Identify which cell holds the provided text, then report its [X, Y] central coordinate. 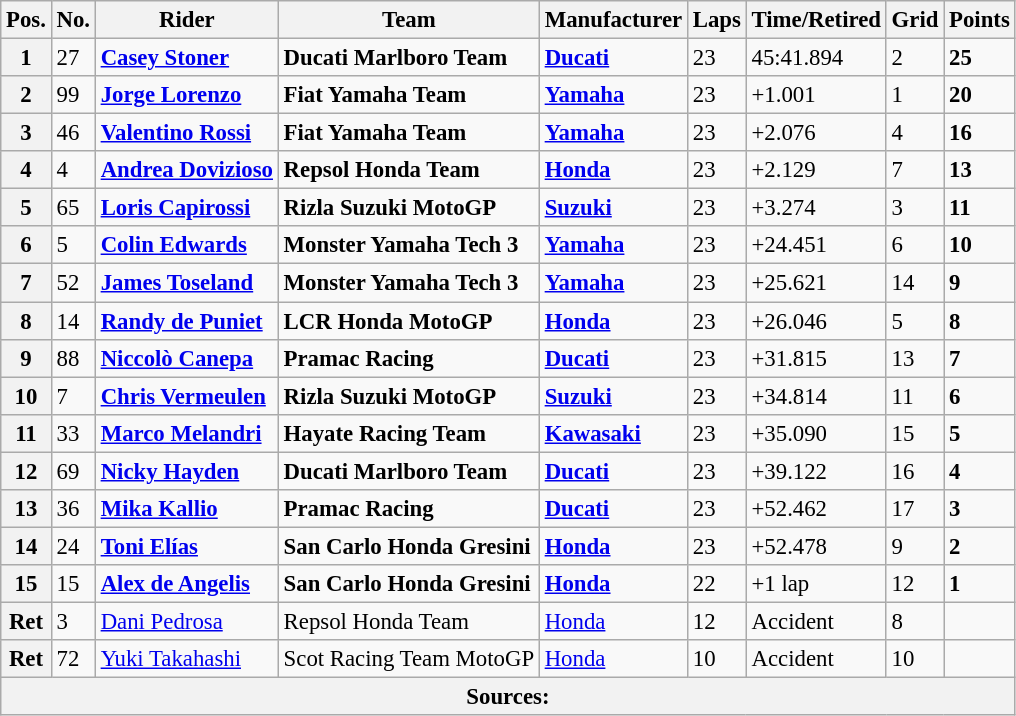
+52.478 [816, 546]
Points [980, 20]
+26.046 [816, 321]
Colin Edwards [186, 245]
+35.090 [816, 433]
+1.001 [816, 95]
Team [408, 20]
45:41.894 [816, 58]
46 [73, 133]
Loris Capirossi [186, 208]
No. [73, 20]
Rider [186, 20]
Hayate Racing Team [408, 433]
Mika Kallio [186, 509]
Manufacturer [613, 20]
Casey Stoner [186, 58]
Sources: [508, 697]
+34.814 [816, 396]
69 [73, 471]
88 [73, 358]
Chris Vermeulen [186, 396]
33 [73, 433]
Niccolò Canepa [186, 358]
99 [73, 95]
17 [914, 509]
Pos. [26, 20]
Time/Retired [816, 20]
Randy de Puniet [186, 321]
LCR Honda MotoGP [408, 321]
+3.274 [816, 208]
65 [73, 208]
+52.462 [816, 509]
20 [980, 95]
24 [73, 546]
22 [716, 584]
+24.451 [816, 245]
36 [73, 509]
25 [980, 58]
52 [73, 283]
Kawasaki [613, 433]
Scot Racing Team MotoGP [408, 659]
Valentino Rossi [186, 133]
+31.815 [816, 358]
Nicky Hayden [186, 471]
+25.621 [816, 283]
Laps [716, 20]
+1 lap [816, 584]
Marco Melandri [186, 433]
Dani Pedrosa [186, 621]
Grid [914, 20]
72 [73, 659]
James Toseland [186, 283]
27 [73, 58]
+39.122 [816, 471]
Andrea Dovizioso [186, 170]
Jorge Lorenzo [186, 95]
+2.129 [816, 170]
Yuki Takahashi [186, 659]
+2.076 [816, 133]
Alex de Angelis [186, 584]
Toni Elías [186, 546]
